From the cell containing the given text, extract its center point as (X, Y) coordinate. 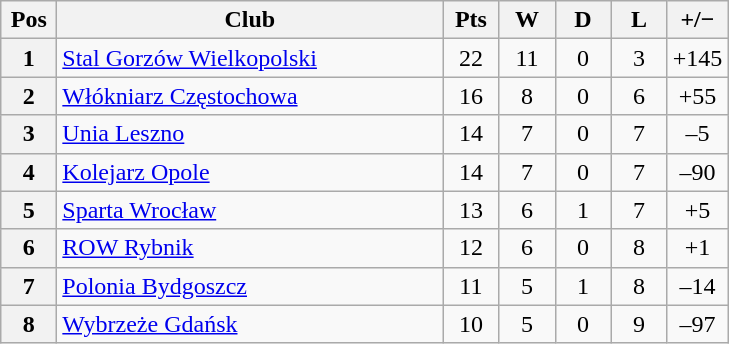
–90 (698, 172)
ROW Rybnik (250, 248)
D (583, 20)
Włókniarz Częstochowa (250, 96)
+145 (698, 58)
–97 (698, 324)
2 (29, 96)
Club (250, 20)
Polonia Bydgoszcz (250, 286)
+55 (698, 96)
12 (471, 248)
Wybrzeże Gdańsk (250, 324)
–5 (698, 134)
Kolejarz Opole (250, 172)
4 (29, 172)
16 (471, 96)
Pos (29, 20)
13 (471, 210)
Sparta Wrocław (250, 210)
9 (639, 324)
10 (471, 324)
Pts (471, 20)
+5 (698, 210)
+1 (698, 248)
–14 (698, 286)
W (527, 20)
L (639, 20)
Unia Leszno (250, 134)
Stal Gorzów Wielkopolski (250, 58)
22 (471, 58)
+/− (698, 20)
